Determine the (x, y) coordinate at the center of the cell enclosing the given text.  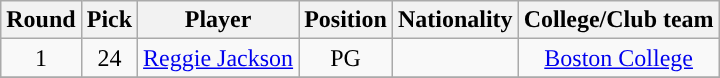
Round (41, 20)
Boston College (618, 58)
Pick (109, 20)
Position (346, 20)
Player (218, 20)
1 (41, 58)
College/Club team (618, 20)
Nationality (455, 20)
Reggie Jackson (218, 58)
PG (346, 58)
24 (109, 58)
